Identify which cell holds the provided text, then report its (x, y) central coordinate. 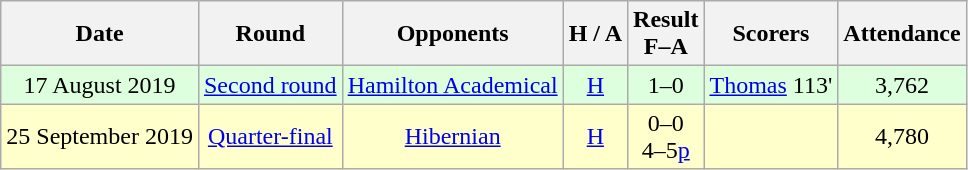
17 August 2019 (100, 85)
ResultF–A (666, 34)
4,780 (902, 136)
Quarter-final (270, 136)
Hamilton Academical (452, 85)
Second round (270, 85)
25 September 2019 (100, 136)
1–0 (666, 85)
0–0 4–5p (666, 136)
Round (270, 34)
Thomas 113' (771, 85)
Attendance (902, 34)
Hibernian (452, 136)
Date (100, 34)
Scorers (771, 34)
Opponents (452, 34)
H / A (595, 34)
3,762 (902, 85)
